Locate the cell with the specified text and output its (x, y) center coordinate. 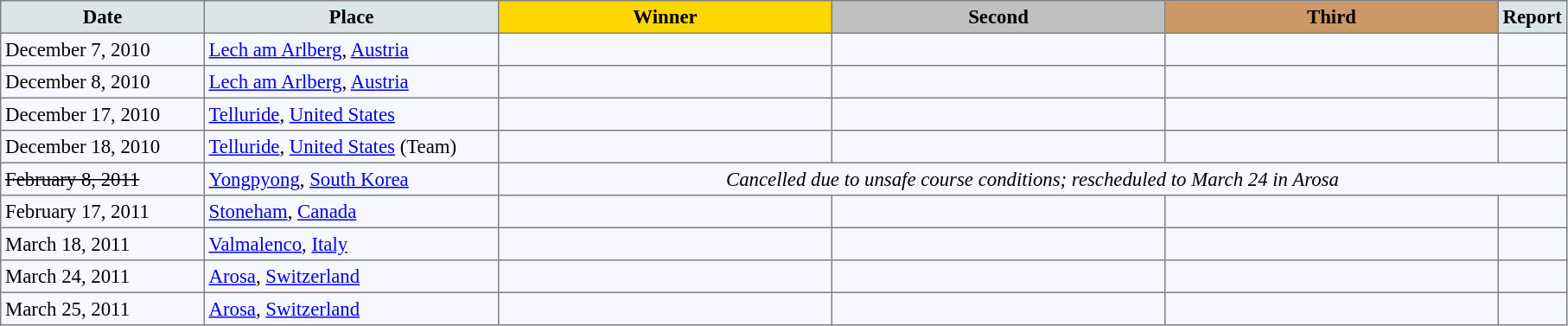
December 7, 2010 (103, 49)
February 8, 2011 (103, 179)
December 8, 2010 (103, 82)
Yongpyong, South Korea (351, 179)
December 17, 2010 (103, 114)
Report (1532, 17)
Winner (666, 17)
March 25, 2011 (103, 309)
March 18, 2011 (103, 244)
Place (351, 17)
Date (103, 17)
Valmalenco, Italy (351, 244)
Telluride, United States (Team) (351, 147)
Second (998, 17)
Telluride, United States (351, 114)
March 24, 2011 (103, 277)
Stoneham, Canada (351, 212)
February 17, 2011 (103, 212)
Cancelled due to unsafe course conditions; rescheduled to March 24 in Arosa (1032, 179)
Third (1332, 17)
December 18, 2010 (103, 147)
